Scan for the cell matching the given text and deliver its [x, y] coordinate at center. 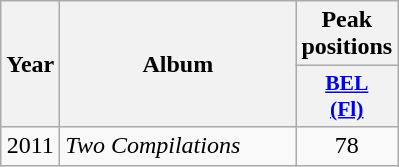
2011 [30, 146]
Album [178, 64]
78 [347, 146]
BEL (Fl) [347, 96]
Year [30, 64]
Peak positions [347, 34]
Two Compilations [178, 146]
